Provide the [x, y] coordinate of the cell's center where the given text is located.  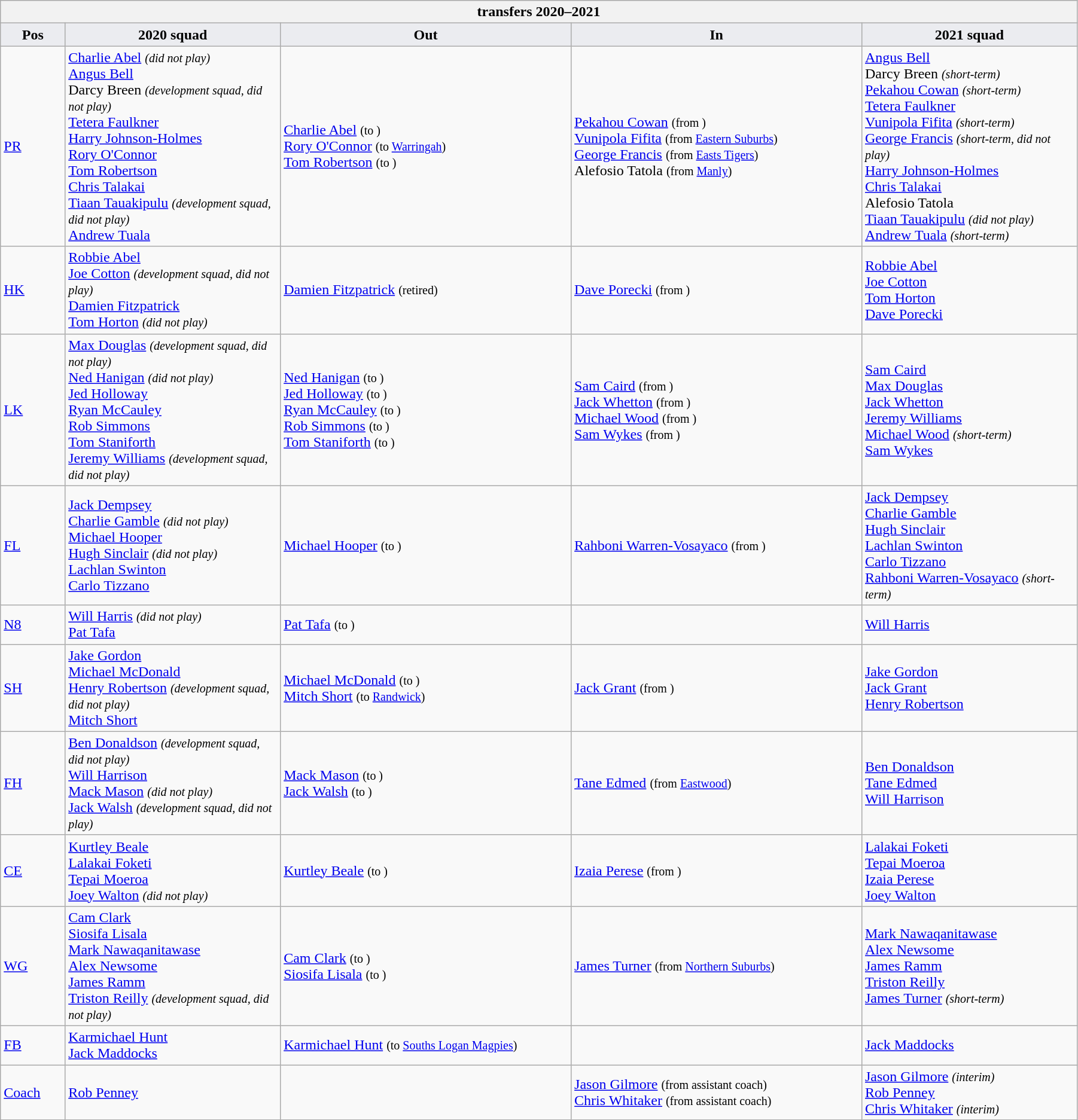
Ben Donaldson Tane Edmed Will Harrison [969, 783]
Michael Hooper (to ) [426, 545]
Ben Donaldson (development squad, did not play) Will Harrison Mack Mason (did not play) Jack Walsh (development squad, did not play) [173, 783]
Sam Caird Max Douglas Jack Whetton Jeremy Williams Michael Wood (short-term) Sam Wykes [969, 410]
Jack Dempsey Charlie Gamble Hugh Sinclair Lachlan Swinton Carlo Tizzano Rahboni Warren-Vosayaco (short-term) [969, 545]
Izaia Perese (from ) [717, 871]
Kurtley Beale (to ) [426, 871]
In [717, 35]
Mack Mason (to ) Jack Walsh (to ) [426, 783]
LK [33, 410]
2021 squad [969, 35]
Jack Dempsey Charlie Gamble (did not play) Michael Hooper Hugh Sinclair (did not play) Lachlan Swinton Carlo Tizzano [173, 545]
FL [33, 545]
Tane Edmed (from Eastwood) [717, 783]
Rahboni Warren-Vosayaco (from ) [717, 545]
Coach [33, 1092]
Jason Gilmore (interim) Rob Penney Chris Whitaker (interim) [969, 1092]
Pat Tafa (to ) [426, 624]
Out [426, 35]
CE [33, 871]
Pos [33, 35]
Mark Nawaqanitawase Alex Newsome James Ramm Triston Reilly James Turner (short-term) [969, 966]
Ned Hanigan (to ) Jed Holloway (to ) Ryan McCauley (to ) Rob Simmons (to ) Tom Staniforth (to ) [426, 410]
Michael McDonald (to ) Mitch Short (to Randwick) [426, 688]
transfers 2020–2021 [539, 12]
FB [33, 1045]
FH [33, 783]
Jack Maddocks [969, 1045]
Lalakai Foketi Tepai Moeroa Izaia Perese Joey Walton [969, 871]
James Turner (from Northern Suburbs) [717, 966]
Charlie Abel (to ) Rory O'Connor (to Warringah) Tom Robertson (to ) [426, 146]
PR [33, 146]
Robbie Abel Joe Cotton (development squad, did not play) Damien Fitzpatrick Tom Horton (did not play) [173, 290]
N8 [33, 624]
Pekahou Cowan (from ) Vunipola Fifita (from Eastern Suburbs) George Francis (from Easts Tigers) Alefosio Tatola (from Manly) [717, 146]
Rob Penney [173, 1092]
HK [33, 290]
Cam Clark (to ) Siosifa Lisala (to ) [426, 966]
Dave Porecki (from ) [717, 290]
Kurtley Beale Lalakai Foketi Tepai Moeroa Joey Walton (did not play) [173, 871]
Karmichael Hunt (to Souths Logan Magpies) [426, 1045]
Will Harris (did not play) Pat Tafa [173, 624]
Jason Gilmore (from assistant coach) Chris Whitaker (from assistant coach) [717, 1092]
Sam Caird (from ) Jack Whetton (from ) Michael Wood (from ) Sam Wykes (from ) [717, 410]
Robbie Abel Joe Cotton Tom Horton Dave Porecki [969, 290]
WG [33, 966]
Will Harris [969, 624]
SH [33, 688]
Jake Gordon Jack Grant Henry Robertson [969, 688]
Jack Grant (from ) [717, 688]
Damien Fitzpatrick (retired) [426, 290]
Karmichael Hunt Jack Maddocks [173, 1045]
Jake Gordon Michael McDonald Henry Robertson (development squad, did not play) Mitch Short [173, 688]
2020 squad [173, 35]
Cam Clark Siosifa Lisala Mark Nawaqanitawase Alex Newsome James Ramm Triston Reilly (development squad, did not play) [173, 966]
